Identify which cell holds the provided text, then report its (X, Y) central coordinate. 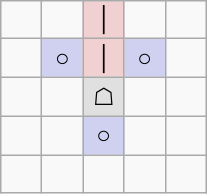
☖ (104, 97)
